Determine the [X, Y] coordinate at the center of the cell enclosing the given text.  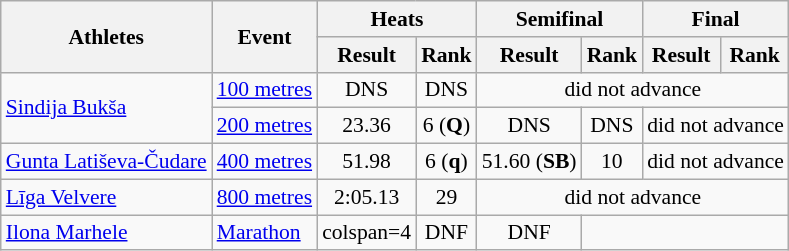
Heats [397, 19]
2:05.13 [366, 197]
Gunta Latiševa-Čudare [106, 162]
Ilona Marhele [106, 233]
Līga Velvere [106, 197]
51.60 (SB) [530, 162]
23.36 [366, 126]
6 (Q) [446, 126]
Athletes [106, 36]
6 (q) [446, 162]
10 [612, 162]
Semifinal [560, 19]
Event [264, 36]
Sindija Bukša [106, 108]
29 [446, 197]
51.98 [366, 162]
200 metres [264, 126]
Marathon [264, 233]
400 metres [264, 162]
100 metres [264, 90]
colspan=4 [366, 233]
Final [716, 19]
800 metres [264, 197]
